Locate the cell with the specified text and output its (X, Y) center coordinate. 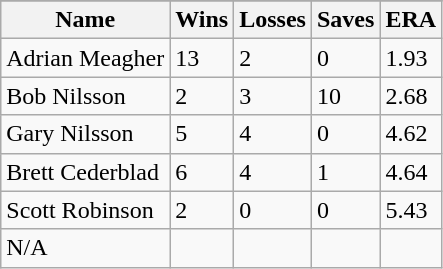
Bob Nilsson (86, 96)
Losses (273, 20)
N/A (86, 248)
2.68 (411, 96)
6 (202, 172)
5 (202, 134)
4.62 (411, 134)
Scott Robinson (86, 210)
13 (202, 58)
1 (345, 172)
10 (345, 96)
Saves (345, 20)
4.64 (411, 172)
5.43 (411, 210)
3 (273, 96)
1.93 (411, 58)
Gary Nilsson (86, 134)
Adrian Meagher (86, 58)
ERA (411, 20)
Wins (202, 20)
Brett Cederblad (86, 172)
Name (86, 20)
